For the text-containing cell, return its midpoint in (x, y) coordinate format. 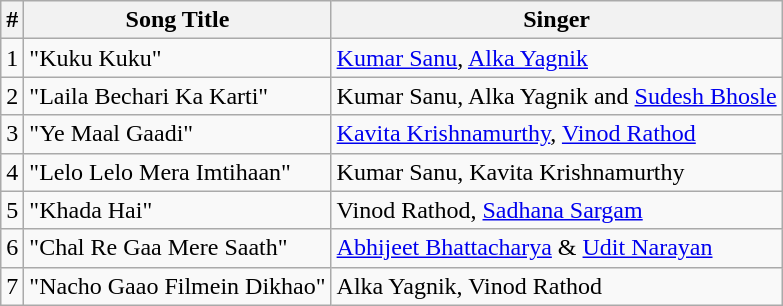
Kumar Sanu, Alka Yagnik and Sudesh Bhosle (556, 96)
"Laila Bechari Ka Karti" (178, 96)
Song Title (178, 20)
Singer (556, 20)
5 (12, 210)
"Khada Hai" (178, 210)
Abhijeet Bhattacharya & Udit Narayan (556, 248)
"Chal Re Gaa Mere Saath" (178, 248)
Alka Yagnik, Vinod Rathod (556, 286)
"Ye Maal Gaadi" (178, 134)
# (12, 20)
Kumar Sanu, Kavita Krishnamurthy (556, 172)
2 (12, 96)
Kavita Krishnamurthy, Vinod Rathod (556, 134)
"Lelo Lelo Mera Imtihaan" (178, 172)
Kumar Sanu, Alka Yagnik (556, 58)
4 (12, 172)
7 (12, 286)
"Kuku Kuku" (178, 58)
3 (12, 134)
1 (12, 58)
6 (12, 248)
"Nacho Gaao Filmein Dikhao" (178, 286)
Vinod Rathod, Sadhana Sargam (556, 210)
